For the text-containing cell, return its midpoint in (X, Y) coordinate format. 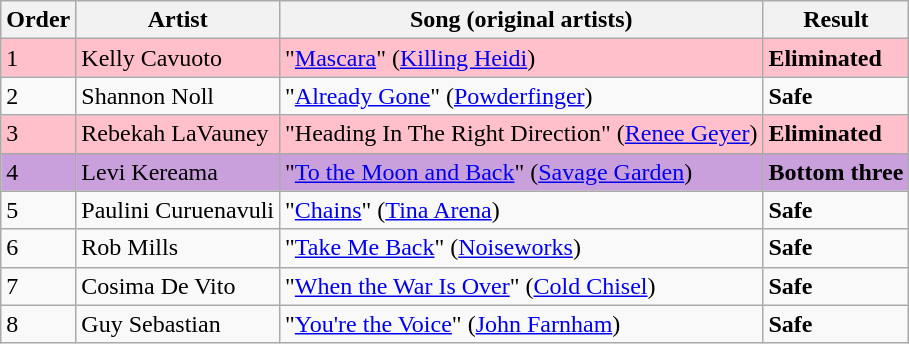
Order (38, 20)
"Already Gone" (Powderfinger) (522, 96)
"You're the Voice" (John Farnham) (522, 324)
"Heading In The Right Direction" (Renee Geyer) (522, 134)
Bottom three (836, 172)
4 (38, 172)
Song (original artists) (522, 20)
Shannon Noll (178, 96)
3 (38, 134)
Rob Mills (178, 248)
"When the War Is Over" (Cold Chisel) (522, 286)
"To the Moon and Back" (Savage Garden) (522, 172)
5 (38, 210)
Rebekah LaVauney (178, 134)
"Take Me Back" (Noiseworks) (522, 248)
6 (38, 248)
Paulini Curuenavuli (178, 210)
1 (38, 58)
Result (836, 20)
8 (38, 324)
Kelly Cavuoto (178, 58)
Cosima De Vito (178, 286)
Guy Sebastian (178, 324)
7 (38, 286)
"Chains" (Tina Arena) (522, 210)
Levi Kereama (178, 172)
"Mascara" (Killing Heidi) (522, 58)
2 (38, 96)
Artist (178, 20)
